From the cell containing the given text, extract its center point as [X, Y] coordinate. 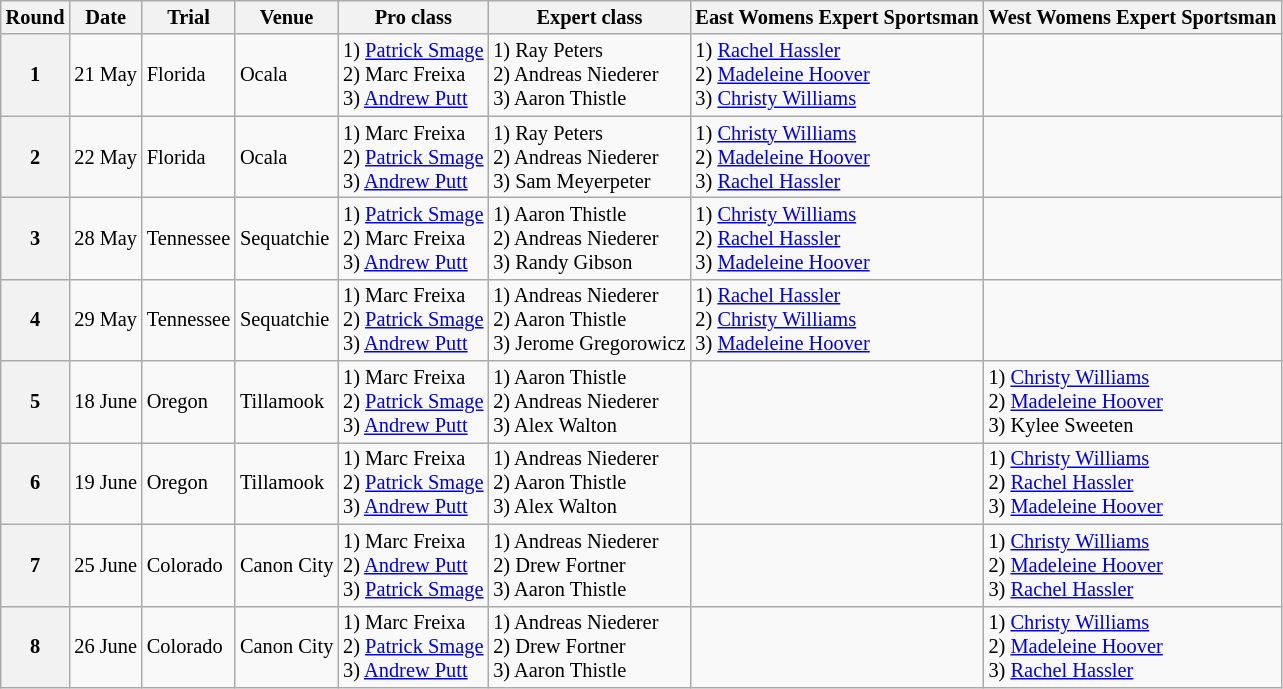
21 May [106, 75]
7 [36, 565]
East Womens Expert Sportsman [836, 17]
1) Andreas Niederer 2) Aaron Thistle 3) Alex Walton [589, 483]
29 May [106, 320]
1 [36, 75]
6 [36, 483]
2 [36, 157]
4 [36, 320]
1) Andreas Niederer 2) Aaron Thistle 3) Jerome Gregorowicz [589, 320]
Trial [188, 17]
28 May [106, 238]
Expert class [589, 17]
5 [36, 402]
1) Aaron Thistle 2) Andreas Niederer 3) Randy Gibson [589, 238]
19 June [106, 483]
18 June [106, 402]
8 [36, 647]
Round [36, 17]
1) Aaron Thistle 2) Andreas Niederer 3) Alex Walton [589, 402]
Date [106, 17]
1) Rachel Hassler 2) Christy Williams 3) Madeleine Hoover [836, 320]
Pro class [413, 17]
25 June [106, 565]
3 [36, 238]
1) Ray Peters 2) Andreas Niederer 3) Sam Meyerpeter [589, 157]
West Womens Expert Sportsman [1133, 17]
26 June [106, 647]
1) Rachel Hassler 2) Madeleine Hoover 3) Christy Williams [836, 75]
1) Marc Freixa 2) Andrew Putt 3) Patrick Smage [413, 565]
1) Christy Williams 2) Madeleine Hoover 3) Kylee Sweeten [1133, 402]
1) Ray Peters 2) Andreas Niederer 3) Aaron Thistle [589, 75]
Venue [286, 17]
22 May [106, 157]
